Locate the cell with the specified text and output its (X, Y) center coordinate. 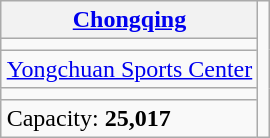
Yongchuan Sports Center (130, 69)
Capacity: 25,017 (130, 118)
Chongqing (130, 20)
